From the cell containing the given text, extract its center point as [X, Y] coordinate. 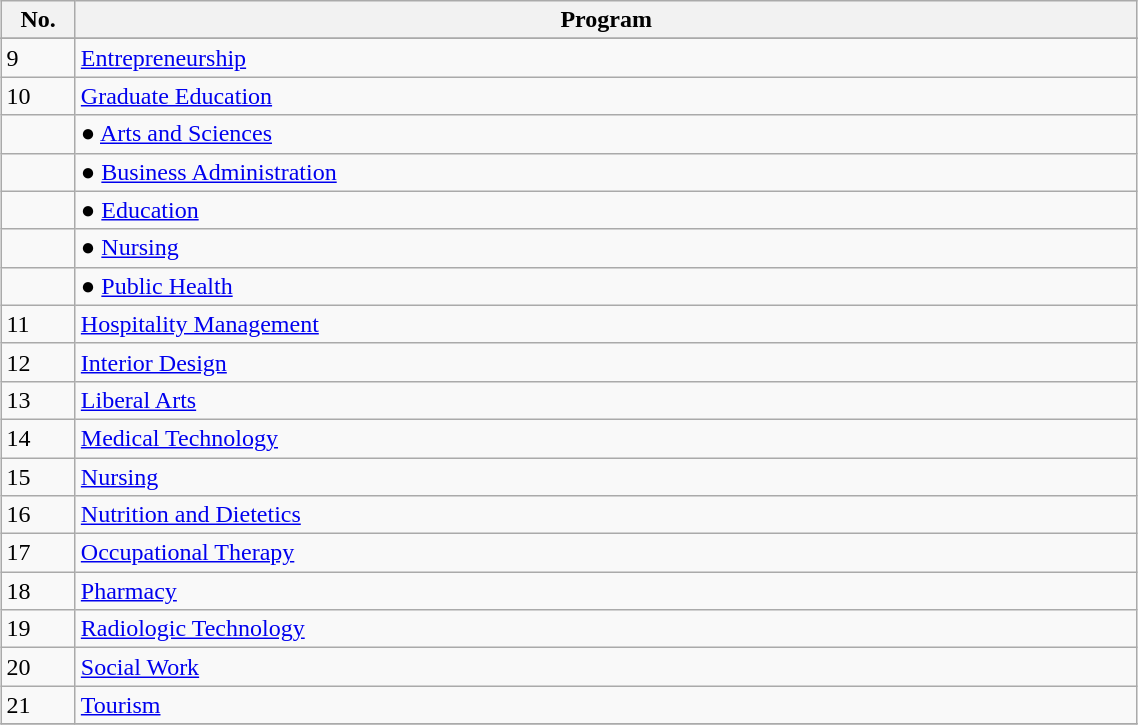
9 [38, 58]
18 [38, 591]
● Business Administration [606, 172]
No. [38, 20]
14 [38, 438]
● Education [606, 210]
12 [38, 362]
Hospitality Management [606, 324]
17 [38, 553]
● Arts and Sciences [606, 134]
Occupational Therapy [606, 553]
Pharmacy [606, 591]
Program [606, 20]
Nutrition and Dietetics [606, 515]
11 [38, 324]
21 [38, 705]
● Public Health [606, 286]
19 [38, 629]
10 [38, 96]
Entrepreneurship [606, 58]
Radiologic Technology [606, 629]
Nursing [606, 477]
16 [38, 515]
13 [38, 400]
Graduate Education [606, 96]
Tourism [606, 705]
15 [38, 477]
Social Work [606, 667]
20 [38, 667]
Interior Design [606, 362]
Liberal Arts [606, 400]
● Nursing [606, 248]
Medical Technology [606, 438]
